Provide the [X, Y] coordinate of the cell's center where the given text is located.  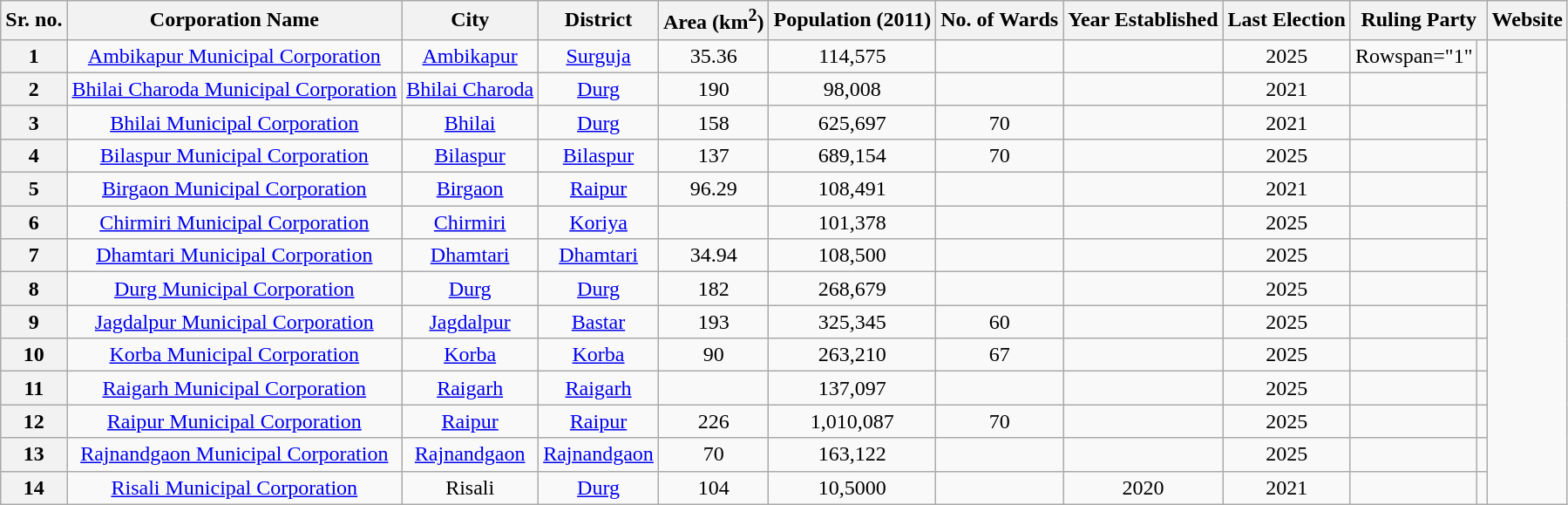
Raigarh Municipal Corporation [234, 388]
Area (km2) [713, 21]
14 [34, 488]
10,5000 [852, 488]
3 [34, 122]
158 [713, 122]
114,575 [852, 56]
13 [34, 454]
101,378 [852, 222]
193 [713, 322]
11 [34, 388]
Jagdalpur Municipal Corporation [234, 322]
34.94 [713, 256]
163,122 [852, 454]
625,697 [852, 122]
67 [1000, 355]
137,097 [852, 388]
Durg Municipal Corporation [234, 289]
268,679 [852, 289]
Bhilai Charoda Municipal Corporation [234, 89]
Risali [471, 488]
60 [1000, 322]
182 [713, 289]
Bilaspur Municipal Corporation [234, 155]
8 [34, 289]
Jagdalpur [471, 322]
District [599, 21]
Bhilai Municipal Corporation [234, 122]
137 [713, 155]
1 [34, 56]
2020 [1144, 488]
325,345 [852, 322]
Rowspan="1" [1414, 56]
Last Election [1286, 21]
190 [713, 89]
Birgaon Municipal Corporation [234, 189]
108,491 [852, 189]
104 [713, 488]
9 [34, 322]
Population (2011) [852, 21]
Ruling Party [1419, 21]
Bastar [599, 322]
2 [34, 89]
10 [34, 355]
Bhilai Charoda [471, 89]
689,154 [852, 155]
Rajnandgaon Municipal Corporation [234, 454]
Korba Municipal Corporation [234, 355]
90 [713, 355]
Sr. no. [34, 21]
6 [34, 222]
5 [34, 189]
226 [713, 421]
98,008 [852, 89]
Website [1527, 21]
City [471, 21]
12 [34, 421]
Risali Municipal Corporation [234, 488]
Raipur Municipal Corporation [234, 421]
Corporation Name [234, 21]
263,210 [852, 355]
1,010,087 [852, 421]
Dhamtari Municipal Corporation [234, 256]
Birgaon [471, 189]
35.36 [713, 56]
Koriya [599, 222]
Surguja [599, 56]
7 [34, 256]
108,500 [852, 256]
Chirmiri Municipal Corporation [234, 222]
No. of Wards [1000, 21]
Chirmiri [471, 222]
96.29 [713, 189]
4 [34, 155]
Ambikapur Municipal Corporation [234, 56]
Year Established [1144, 21]
Bhilai [471, 122]
Ambikapur [471, 56]
